Extract the (x, y) coordinate from the center of the cell holding the provided text.  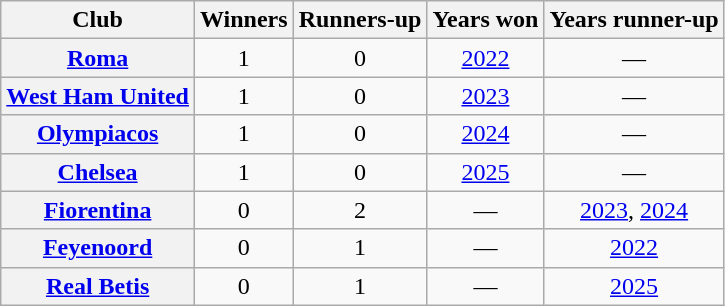
Years runner-up (634, 20)
2024 (486, 134)
Real Betis (98, 286)
2023 (486, 96)
Years won (486, 20)
Roma (98, 58)
Fiorentina (98, 210)
Olympiacos (98, 134)
Runners-up (360, 20)
2 (360, 210)
Feyenoord (98, 248)
Chelsea (98, 172)
Club (98, 20)
Winners (244, 20)
2023, 2024 (634, 210)
West Ham United (98, 96)
